Scan for the cell matching the given text and deliver its [x, y] coordinate at center. 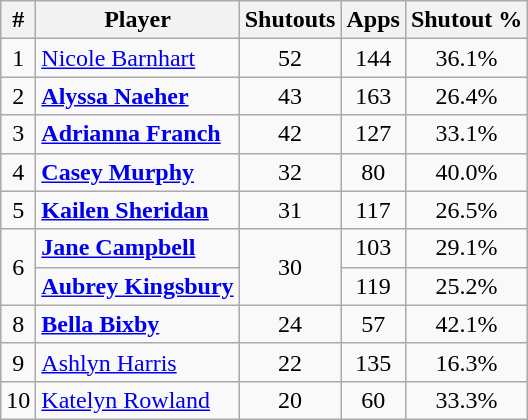
42.1% [466, 324]
Aubrey Kingsbury [138, 286]
127 [373, 134]
135 [373, 362]
Alyssa Naeher [138, 96]
Shutouts [290, 20]
33.3% [466, 400]
29.1% [466, 248]
30 [290, 267]
Katelyn Rowland [138, 400]
42 [290, 134]
8 [18, 324]
Bella Bixby [138, 324]
119 [373, 286]
20 [290, 400]
36.1% [466, 58]
Nicole Barnhart [138, 58]
26.4% [466, 96]
3 [18, 134]
Shutout % [466, 20]
40.0% [466, 172]
25.2% [466, 286]
Kailen Sheridan [138, 210]
24 [290, 324]
117 [373, 210]
80 [373, 172]
5 [18, 210]
16.3% [466, 362]
22 [290, 362]
2 [18, 96]
60 [373, 400]
31 [290, 210]
43 [290, 96]
# [18, 20]
Casey Murphy [138, 172]
6 [18, 267]
163 [373, 96]
Apps [373, 20]
Adrianna Franch [138, 134]
Ashlyn Harris [138, 362]
26.5% [466, 210]
4 [18, 172]
144 [373, 58]
Jane Campbell [138, 248]
57 [373, 324]
33.1% [466, 134]
Player [138, 20]
1 [18, 58]
32 [290, 172]
103 [373, 248]
52 [290, 58]
9 [18, 362]
10 [18, 400]
